From the cell containing the given text, extract its center point as (x, y) coordinate. 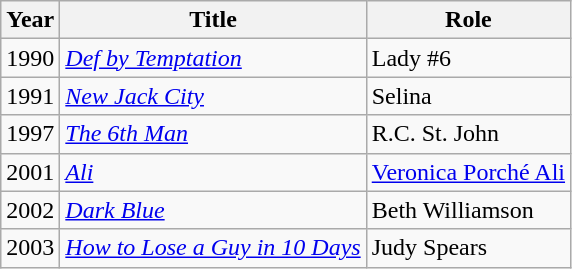
Title (213, 20)
2001 (30, 172)
1990 (30, 58)
Role (468, 20)
Lady #6 (468, 58)
Judy Spears (468, 248)
1997 (30, 134)
Year (30, 20)
2002 (30, 210)
The 6th Man (213, 134)
Beth Williamson (468, 210)
Ali (213, 172)
Def by Temptation (213, 58)
1991 (30, 96)
How to Lose a Guy in 10 Days (213, 248)
New Jack City (213, 96)
R.C. St. John (468, 134)
Dark Blue (213, 210)
2003 (30, 248)
Selina (468, 96)
Veronica Porché Ali (468, 172)
